Pinpoint the cell where the given text exists, returning its (X, Y) midpoint coordinate. 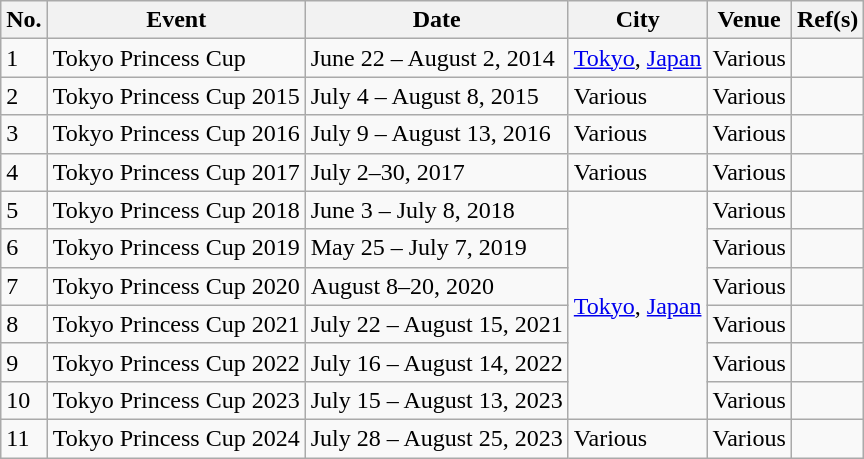
Tokyo Princess Cup 2017 (176, 172)
August 8–20, 2020 (436, 286)
July 22 – August 15, 2021 (436, 324)
Date (436, 20)
Tokyo Princess Cup (176, 58)
Event (176, 20)
Tokyo Princess Cup 2023 (176, 400)
Tokyo Princess Cup 2022 (176, 362)
July 16 – August 14, 2022 (436, 362)
Tokyo Princess Cup 2024 (176, 438)
June 3 – July 8, 2018 (436, 210)
Tokyo Princess Cup 2016 (176, 134)
July 15 – August 13, 2023 (436, 400)
3 (24, 134)
8 (24, 324)
Tokyo Princess Cup 2015 (176, 96)
Tokyo Princess Cup 2021 (176, 324)
Tokyo Princess Cup 2018 (176, 210)
5 (24, 210)
July 4 – August 8, 2015 (436, 96)
4 (24, 172)
6 (24, 248)
Ref(s) (827, 20)
No. (24, 20)
City (638, 20)
June 22 – August 2, 2014 (436, 58)
Tokyo Princess Cup 2020 (176, 286)
2 (24, 96)
9 (24, 362)
Venue (749, 20)
10 (24, 400)
July 2–30, 2017 (436, 172)
1 (24, 58)
July 9 – August 13, 2016 (436, 134)
7 (24, 286)
July 28 – August 25, 2023 (436, 438)
11 (24, 438)
Tokyo Princess Cup 2019 (176, 248)
May 25 – July 7, 2019 (436, 248)
